Scan for the cell matching the given text and deliver its [x, y] coordinate at center. 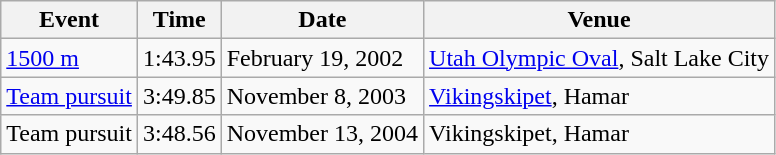
Event [70, 20]
1:43.95 [179, 58]
November 13, 2004 [322, 134]
February 19, 2002 [322, 58]
November 8, 2003 [322, 96]
Time [179, 20]
3:49.85 [179, 96]
3:48.56 [179, 134]
Date [322, 20]
1500 m [70, 58]
Venue [600, 20]
Utah Olympic Oval, Salt Lake City [600, 58]
